Find where the given text appears and provide that cell's center as (X, Y) coordinate. 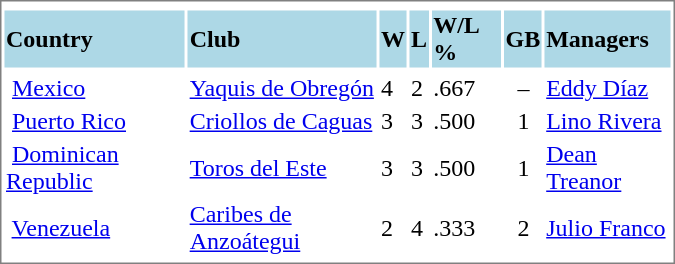
Venezuela (94, 228)
GB (523, 38)
Mexico (94, 89)
Managers (608, 38)
Lino Rivera (608, 121)
Club (282, 38)
Dominican Republic (94, 168)
Eddy Díaz (608, 89)
.333 (466, 228)
Criollos de Caguas (282, 121)
Julio Franco (608, 228)
Country (94, 38)
Caribes de Anzoátegui (282, 228)
Puerto Rico (94, 121)
W/L % (466, 38)
.667 (466, 89)
L (420, 38)
Yaquis de Obregón (282, 89)
Dean Treanor (608, 168)
Toros del Este (282, 168)
– (523, 89)
W (394, 38)
